Pinpoint the cell where the given text exists, returning its [X, Y] midpoint coordinate. 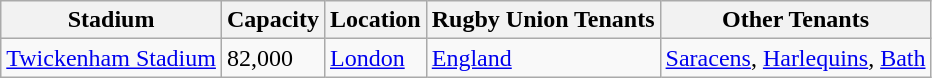
London [375, 58]
Rugby Union Tenants [543, 20]
Twickenham Stadium [112, 58]
England [543, 58]
82,000 [272, 58]
Capacity [272, 20]
Stadium [112, 20]
Saracens, Harlequins, Bath [796, 58]
Location [375, 20]
Other Tenants [796, 20]
